Pinpoint the cell where the given text exists, returning its (x, y) midpoint coordinate. 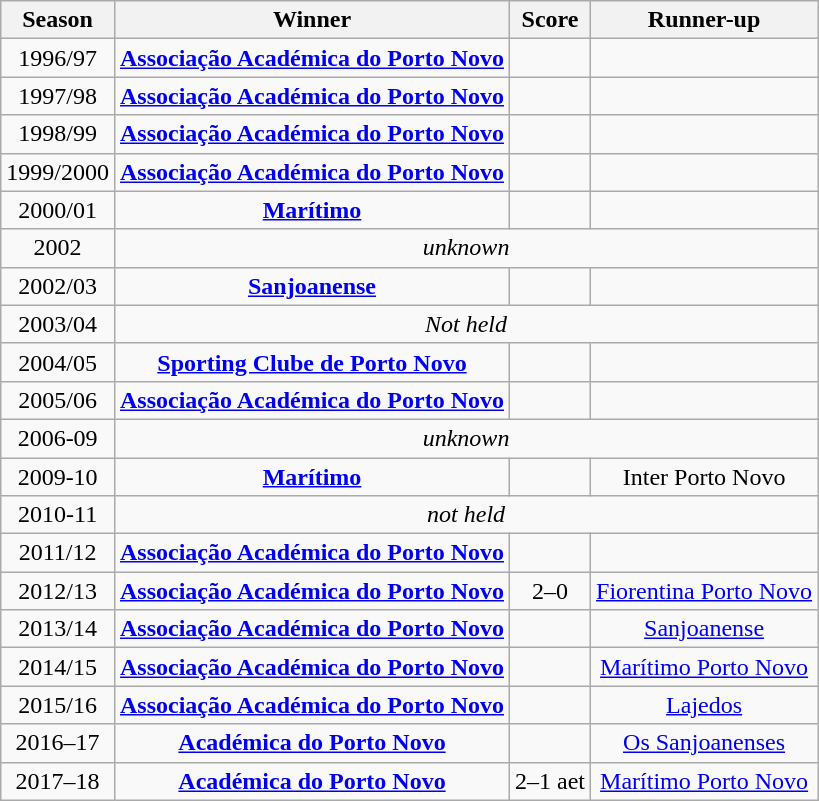
Os Sanjoanenses (704, 743)
Score (550, 20)
2–0 (550, 591)
2013/14 (58, 629)
2011/12 (58, 553)
2012/13 (58, 591)
Not held (466, 324)
1998/99 (58, 134)
2015/16 (58, 705)
2017–18 (58, 781)
Season (58, 20)
Runner-up (704, 20)
not held (466, 515)
1999/2000 (58, 172)
2005/06 (58, 400)
1997/98 (58, 96)
2002/03 (58, 286)
Winner (312, 20)
Fiorentina Porto Novo (704, 591)
2010-11 (58, 515)
2–1 aet (550, 781)
1996/97 (58, 58)
Sporting Clube de Porto Novo (312, 362)
2002 (58, 248)
Lajedos (704, 705)
2009-10 (58, 477)
2006-09 (58, 438)
2003/04 (58, 324)
2000/01 (58, 210)
Inter Porto Novo (704, 477)
2014/15 (58, 667)
2016–17 (58, 743)
2004/05 (58, 362)
